Output the (x, y) coordinate of the center of the cell containing the given text.  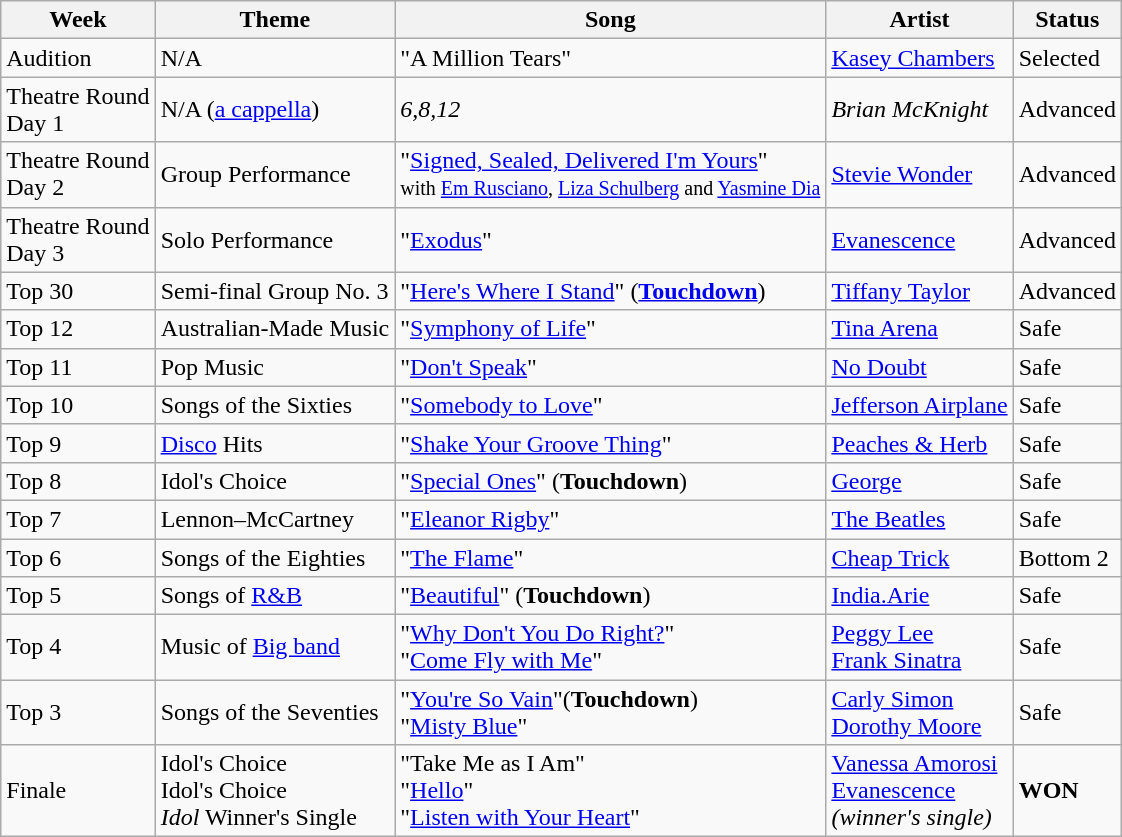
Top 12 (78, 329)
Evanescence (920, 240)
"Beautiful" (Touchdown) (610, 596)
Top 4 (78, 648)
Carly SimonDorothy Moore (920, 712)
Songs of R&B (275, 596)
Songs of the Seventies (275, 712)
Songs of the Eighties (275, 557)
George (920, 481)
Peggy LeeFrank Sinatra (920, 648)
"The Flame" (610, 557)
Theatre RoundDay 3 (78, 240)
India.Arie (920, 596)
Tina Arena (920, 329)
Week (78, 20)
Status (1067, 20)
Top 10 (78, 405)
Selected (1067, 58)
"Take Me as I Am""Hello""Listen with Your Heart" (610, 791)
"Don't Speak" (610, 367)
Songs of the Sixties (275, 405)
Solo Performance (275, 240)
Australian-Made Music (275, 329)
Kasey Chambers (920, 58)
Top 5 (78, 596)
Group Performance (275, 174)
Lennon–McCartney (275, 519)
Vanessa AmorosiEvanescence(winner's single) (920, 791)
"You're So Vain"(Touchdown)"Misty Blue" (610, 712)
"Somebody to Love" (610, 405)
Stevie Wonder (920, 174)
N/A (275, 58)
"Special Ones" (Touchdown) (610, 481)
Top 9 (78, 443)
"Eleanor Rigby" (610, 519)
N/A (a cappella) (275, 110)
Top 8 (78, 481)
"Exodus" (610, 240)
Theatre RoundDay 1 (78, 110)
"A Million Tears" (610, 58)
"Why Don't You Do Right?""Come Fly with Me" (610, 648)
"Shake Your Groove Thing" (610, 443)
Top 3 (78, 712)
Theatre RoundDay 2 (78, 174)
Peaches & Herb (920, 443)
Top 7 (78, 519)
"Signed, Sealed, Delivered I'm Yours" with Em Rusciano, Liza Schulberg and Yasmine Dia (610, 174)
Disco Hits (275, 443)
Top 30 (78, 291)
Pop Music (275, 367)
Idol's ChoiceIdol's ChoiceIdol Winner's Single (275, 791)
Music of Big band (275, 648)
Finale (78, 791)
Top 11 (78, 367)
WON (1067, 791)
Cheap Trick (920, 557)
Brian McKnight (920, 110)
6,8,12 (610, 110)
Audition (78, 58)
Top 6 (78, 557)
Semi-final Group No. 3 (275, 291)
The Beatles (920, 519)
"Symphony of Life" (610, 329)
Bottom 2 (1067, 557)
Artist (920, 20)
No Doubt (920, 367)
Tiffany Taylor (920, 291)
Jefferson Airplane (920, 405)
"Here's Where I Stand" (Touchdown) (610, 291)
Idol's Choice (275, 481)
Theme (275, 20)
Song (610, 20)
